Search for the cell housing the specified text and yield its [x, y] center coordinate. 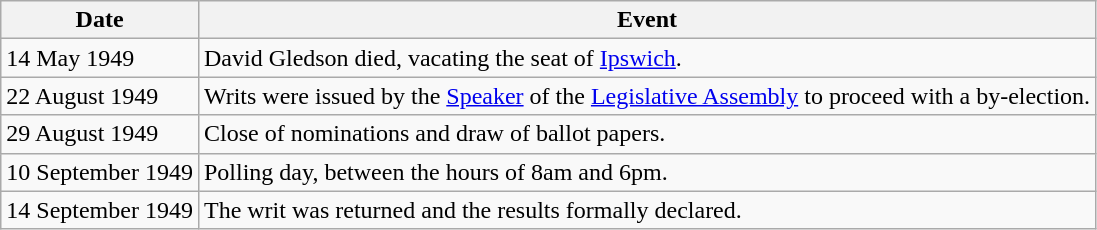
22 August 1949 [100, 96]
14 September 1949 [100, 210]
Polling day, between the hours of 8am and 6pm. [646, 172]
Event [646, 20]
Writs were issued by the Speaker of the Legislative Assembly to proceed with a by-election. [646, 96]
Close of nominations and draw of ballot papers. [646, 134]
David Gledson died, vacating the seat of Ipswich. [646, 58]
Date [100, 20]
10 September 1949 [100, 172]
The writ was returned and the results formally declared. [646, 210]
14 May 1949 [100, 58]
29 August 1949 [100, 134]
